Identify which cell holds the provided text, then report its (X, Y) central coordinate. 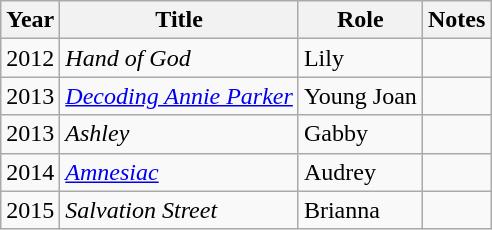
Hand of God (180, 58)
Gabby (360, 134)
2012 (30, 58)
Amnesiac (180, 172)
2014 (30, 172)
Audrey (360, 172)
Title (180, 20)
Young Joan (360, 96)
2015 (30, 210)
Decoding Annie Parker (180, 96)
Role (360, 20)
Lily (360, 58)
Notes (456, 20)
Ashley (180, 134)
Salvation Street (180, 210)
Year (30, 20)
Brianna (360, 210)
